Return the (x, y) coordinate for the center point of the cell that contains the specified text.  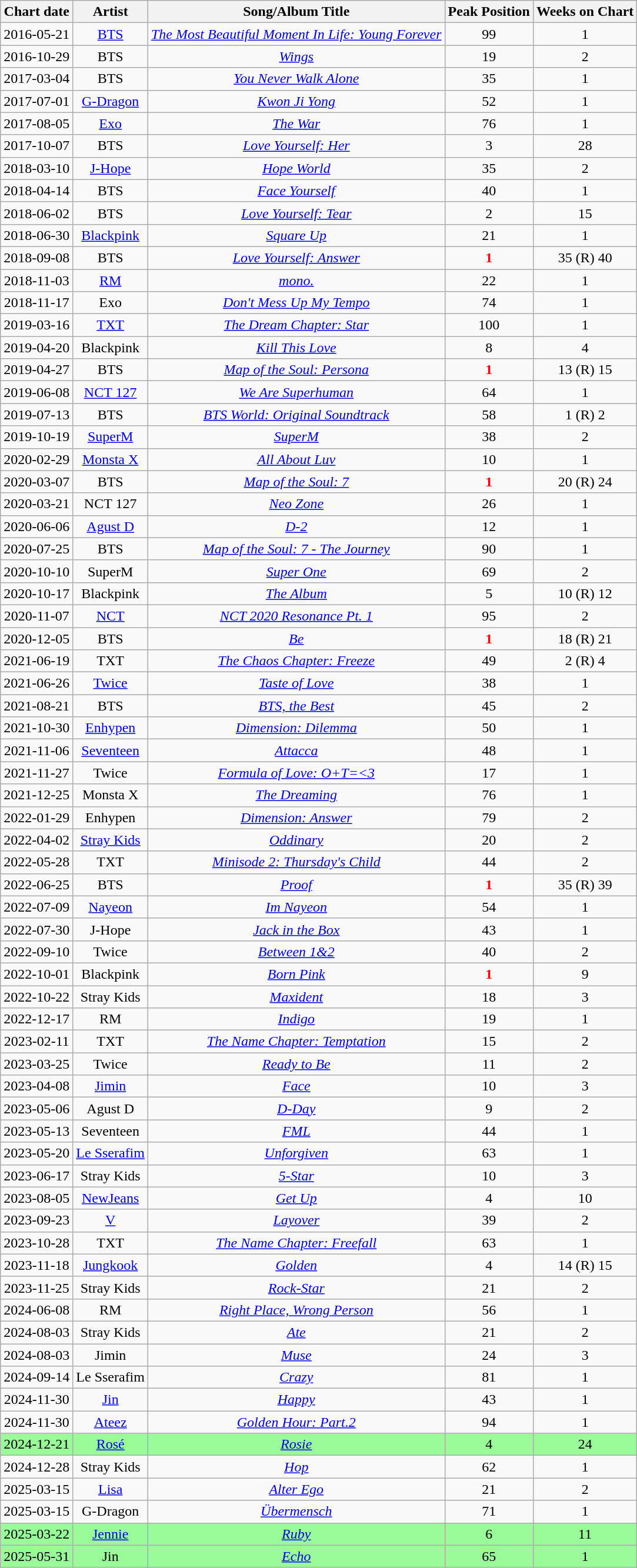
Layover (296, 1220)
2017-10-07 (36, 146)
Attacca (296, 750)
The Most Beautiful Moment In Life: Young Forever (296, 34)
2020-02-29 (36, 459)
Lisa (111, 1489)
The Dream Chapter: Star (296, 325)
20 (R) 24 (585, 482)
2018-11-17 (36, 303)
Map of the Soul: 7 - The Journey (296, 549)
2022-04-02 (36, 840)
BTS World: Original Soundtrack (296, 415)
2019-06-08 (36, 392)
2021-06-26 (36, 683)
Echo (296, 1556)
22 (489, 281)
The Chaos Chapter: Freeze (296, 661)
74 (489, 303)
Map of the Soul: Persona (296, 370)
2023-05-13 (36, 1131)
2021-12-25 (36, 795)
Unforgiven (296, 1153)
95 (489, 616)
Im Nayeon (296, 907)
35 (R) 39 (585, 885)
V (111, 1220)
18 (R) 21 (585, 638)
Ate (296, 1332)
mono. (296, 281)
NewJeans (111, 1198)
2024-12-21 (36, 1444)
Formula of Love: O+T=<3 (296, 773)
Ruby (296, 1534)
2021-08-21 (36, 706)
Proof (296, 885)
2022-06-25 (36, 885)
Chart date (36, 12)
8 (489, 348)
18 (489, 997)
2016-05-21 (36, 34)
49 (489, 661)
Minisode 2: Thursday's Child (296, 862)
Get Up (296, 1198)
10 (R) 12 (585, 593)
Map of the Soul: 7 (296, 482)
The War (296, 124)
2018-11-03 (36, 281)
2017-03-04 (36, 79)
2021-11-06 (36, 750)
2018-04-14 (36, 191)
Maxident (296, 997)
Dimension: Answer (296, 818)
Don't Mess Up My Tempo (296, 303)
All About Luv (296, 459)
65 (489, 1556)
2017-07-01 (36, 101)
45 (489, 706)
2022-05-28 (36, 862)
2022-01-29 (36, 818)
52 (489, 101)
Peak Position (489, 12)
48 (489, 750)
2022-10-22 (36, 997)
2022-07-30 (36, 929)
2025-03-22 (36, 1534)
2020-10-10 (36, 571)
Jungkook (111, 1265)
Jack in the Box (296, 929)
Hope World (296, 168)
69 (489, 571)
90 (489, 549)
Love Yourself: Answer (296, 258)
5 (489, 593)
2021-10-30 (36, 728)
71 (489, 1512)
2018-03-10 (36, 168)
39 (489, 1220)
Ateez (111, 1422)
2022-09-10 (36, 952)
Alter Ego (296, 1489)
Hop (296, 1467)
BTS, the Best (296, 706)
2023-03-25 (36, 1064)
2022-10-01 (36, 974)
14 (R) 15 (585, 1265)
2018-09-08 (36, 258)
2016-10-29 (36, 56)
Rosé (111, 1444)
2020-06-06 (36, 526)
Born Pink (296, 974)
81 (489, 1377)
54 (489, 907)
99 (489, 34)
64 (489, 392)
12 (489, 526)
Rosie (296, 1444)
Be (296, 638)
Golden (296, 1265)
2023-11-18 (36, 1265)
2020-10-17 (36, 593)
Neo Zone (296, 504)
58 (489, 415)
Song/Album Title (296, 12)
FML (296, 1131)
13 (R) 15 (585, 370)
2019-04-27 (36, 370)
2019-10-19 (36, 437)
Weeks on Chart (585, 12)
The Name Chapter: Freefall (296, 1243)
We Are Superhuman (296, 392)
50 (489, 728)
Kwon Ji Yong (296, 101)
Ready to Be (296, 1064)
Wings (296, 56)
Crazy (296, 1377)
2023-06-17 (36, 1176)
2023-10-28 (36, 1243)
Rock-Star (296, 1287)
The Dreaming (296, 795)
2019-04-20 (36, 348)
2025-05-31 (36, 1556)
2020-03-07 (36, 482)
2020-03-21 (36, 504)
Oddinary (296, 840)
6 (489, 1534)
2022-12-17 (36, 1019)
Face Yourself (296, 191)
2021-06-19 (36, 661)
The Album (296, 593)
Square Up (296, 235)
26 (489, 504)
56 (489, 1310)
Indigo (296, 1019)
35 (R) 40 (585, 258)
Golden Hour: Part.2 (296, 1422)
You Never Walk Alone (296, 79)
2018-06-30 (36, 235)
2021-11-27 (36, 773)
1 (R) 2 (585, 415)
2020-07-25 (36, 549)
Between 1&2 (296, 952)
20 (489, 840)
Kill This Love (296, 348)
2024-12-28 (36, 1467)
2023-02-11 (36, 1042)
2024-06-08 (36, 1310)
2023-05-20 (36, 1153)
Love Yourself: Her (296, 146)
2022-07-09 (36, 907)
Right Place, Wrong Person (296, 1310)
2019-03-16 (36, 325)
2020-11-07 (36, 616)
2023-08-05 (36, 1198)
100 (489, 325)
Übermensch (296, 1512)
Nayeon (111, 907)
NCT (111, 616)
Muse (296, 1355)
2023-11-25 (36, 1287)
79 (489, 818)
Artist (111, 12)
62 (489, 1467)
2020-12-05 (36, 638)
The Name Chapter: Temptation (296, 1042)
2019-07-13 (36, 415)
2024-09-14 (36, 1377)
D-2 (296, 526)
Happy (296, 1400)
Taste of Love (296, 683)
Dimension: Dilemma (296, 728)
94 (489, 1422)
17 (489, 773)
2023-05-06 (36, 1109)
2023-09-23 (36, 1220)
D-Day (296, 1109)
2023-04-08 (36, 1086)
2017-08-05 (36, 124)
Face (296, 1086)
Super One (296, 571)
2018-06-02 (36, 213)
5-Star (296, 1176)
2 (R) 4 (585, 661)
28 (585, 146)
Love Yourself: Tear (296, 213)
NCT 2020 Resonance Pt. 1 (296, 616)
Jennie (111, 1534)
